Locate the cell with the specified text and output its (x, y) center coordinate. 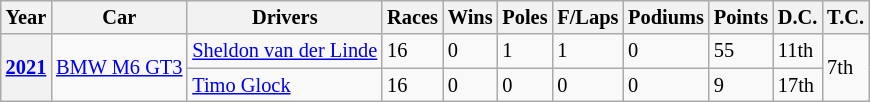
55 (741, 51)
Poles (524, 17)
D.C. (798, 17)
T.C. (846, 17)
Sheldon van der Linde (284, 51)
F/Laps (588, 17)
Car (119, 17)
Timo Glock (284, 85)
Year (26, 17)
Points (741, 17)
11th (798, 51)
2021 (26, 68)
7th (846, 68)
BMW M6 GT3 (119, 68)
Races (412, 17)
Podiums (666, 17)
17th (798, 85)
Drivers (284, 17)
Wins (470, 17)
9 (741, 85)
